Pinpoint the cell where the given text exists, returning its (X, Y) midpoint coordinate. 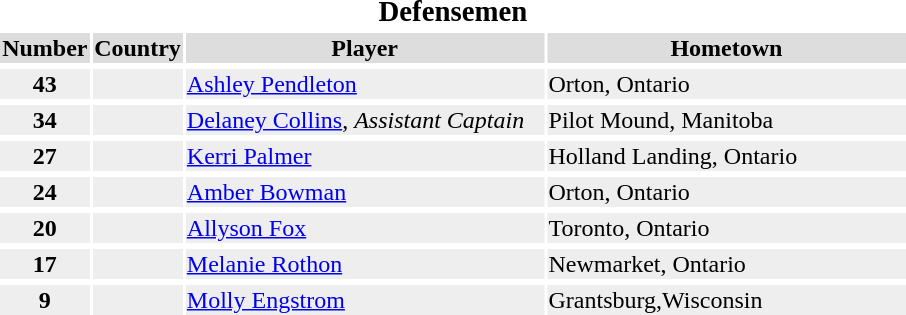
43 (45, 84)
24 (45, 192)
Number (45, 48)
Grantsburg,Wisconsin (726, 300)
34 (45, 120)
Pilot Mound, Manitoba (726, 120)
Country (138, 48)
Melanie Rothon (364, 264)
Player (364, 48)
20 (45, 228)
9 (45, 300)
Toronto, Ontario (726, 228)
Molly Engstrom (364, 300)
27 (45, 156)
Amber Bowman (364, 192)
Allyson Fox (364, 228)
Newmarket, Ontario (726, 264)
Ashley Pendleton (364, 84)
Kerri Palmer (364, 156)
Hometown (726, 48)
Holland Landing, Ontario (726, 156)
Delaney Collins, Assistant Captain (364, 120)
17 (45, 264)
